Capture the cell that displays the provided text and extract its (X, Y) central coordinate. 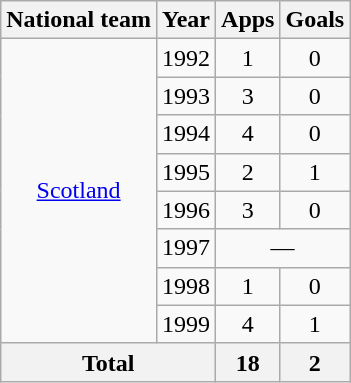
1999 (186, 324)
Year (186, 20)
— (283, 248)
Total (108, 362)
1997 (186, 248)
1993 (186, 96)
18 (248, 362)
Apps (248, 20)
1996 (186, 210)
1995 (186, 172)
1992 (186, 58)
National team (79, 20)
1994 (186, 134)
Goals (315, 20)
1998 (186, 286)
Scotland (79, 191)
